Scan for the cell matching the given text and deliver its (x, y) coordinate at center. 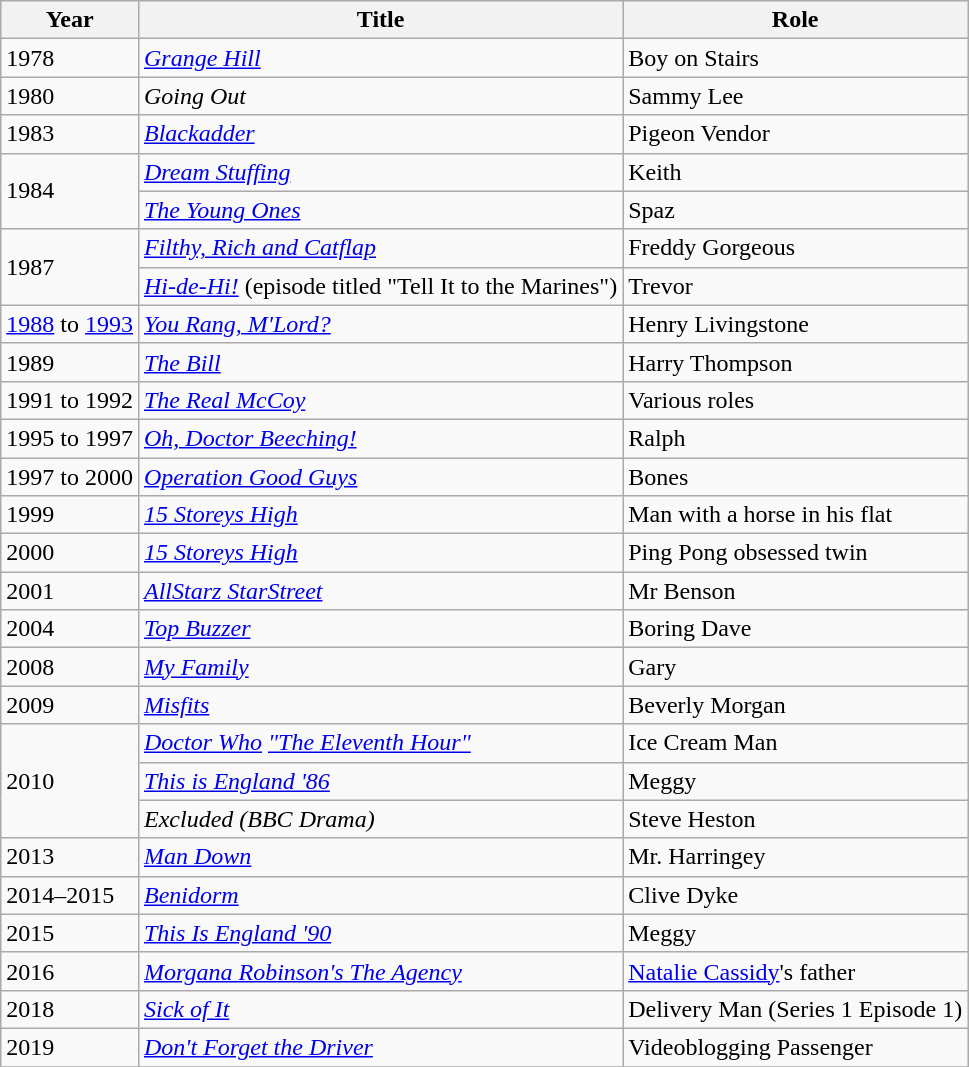
1987 (70, 267)
Ralph (796, 438)
Don't Forget the Driver (380, 1047)
2013 (70, 857)
This Is England '90 (380, 933)
2004 (70, 629)
Dream Stuffing (380, 172)
Man Down (380, 857)
This is England '86 (380, 781)
Harry Thompson (796, 362)
Natalie Cassidy's father (796, 971)
2016 (70, 971)
2019 (70, 1047)
Filthy, Rich and Catflap (380, 248)
Boy on Stairs (796, 58)
Boring Dave (796, 629)
1989 (70, 362)
1983 (70, 134)
Misfits (380, 705)
2015 (70, 933)
2010 (70, 781)
The Real McCoy (380, 400)
Keith (796, 172)
1995 to 1997 (70, 438)
Sick of It (380, 1009)
Top Buzzer (380, 629)
Videoblogging Passenger (796, 1047)
2008 (70, 667)
2018 (70, 1009)
Various roles (796, 400)
1980 (70, 96)
You Rang, M'Lord? (380, 324)
Henry Livingstone (796, 324)
The Young Ones (380, 210)
My Family (380, 667)
Man with a horse in his flat (796, 515)
2001 (70, 591)
2014–2015 (70, 895)
AllStarz StarStreet (380, 591)
1991 to 1992 (70, 400)
Year (70, 20)
Spaz (796, 210)
Role (796, 20)
1997 to 2000 (70, 477)
Grange Hill (380, 58)
1999 (70, 515)
Morgana Robinson's The Agency (380, 971)
Freddy Gorgeous (796, 248)
Gary (796, 667)
Blackadder (380, 134)
Oh, Doctor Beeching! (380, 438)
Trevor (796, 286)
2000 (70, 553)
Delivery Man (Series 1 Episode 1) (796, 1009)
Ice Cream Man (796, 743)
Mr. Harringey (796, 857)
Hi-de-Hi! (episode titled "Tell It to the Marines") (380, 286)
1984 (70, 191)
Operation Good Guys (380, 477)
1978 (70, 58)
2009 (70, 705)
Steve Heston (796, 819)
Bones (796, 477)
Beverly Morgan (796, 705)
Clive Dyke (796, 895)
Pigeon Vendor (796, 134)
Going Out (380, 96)
Sammy Lee (796, 96)
Mr Benson (796, 591)
The Bill (380, 362)
Doctor Who "The Eleventh Hour" (380, 743)
Title (380, 20)
Excluded (BBC Drama) (380, 819)
1988 to 1993 (70, 324)
Benidorm (380, 895)
Ping Pong obsessed twin (796, 553)
